Detect which cell encompasses the target text, then output its [x, y] center coordinate. 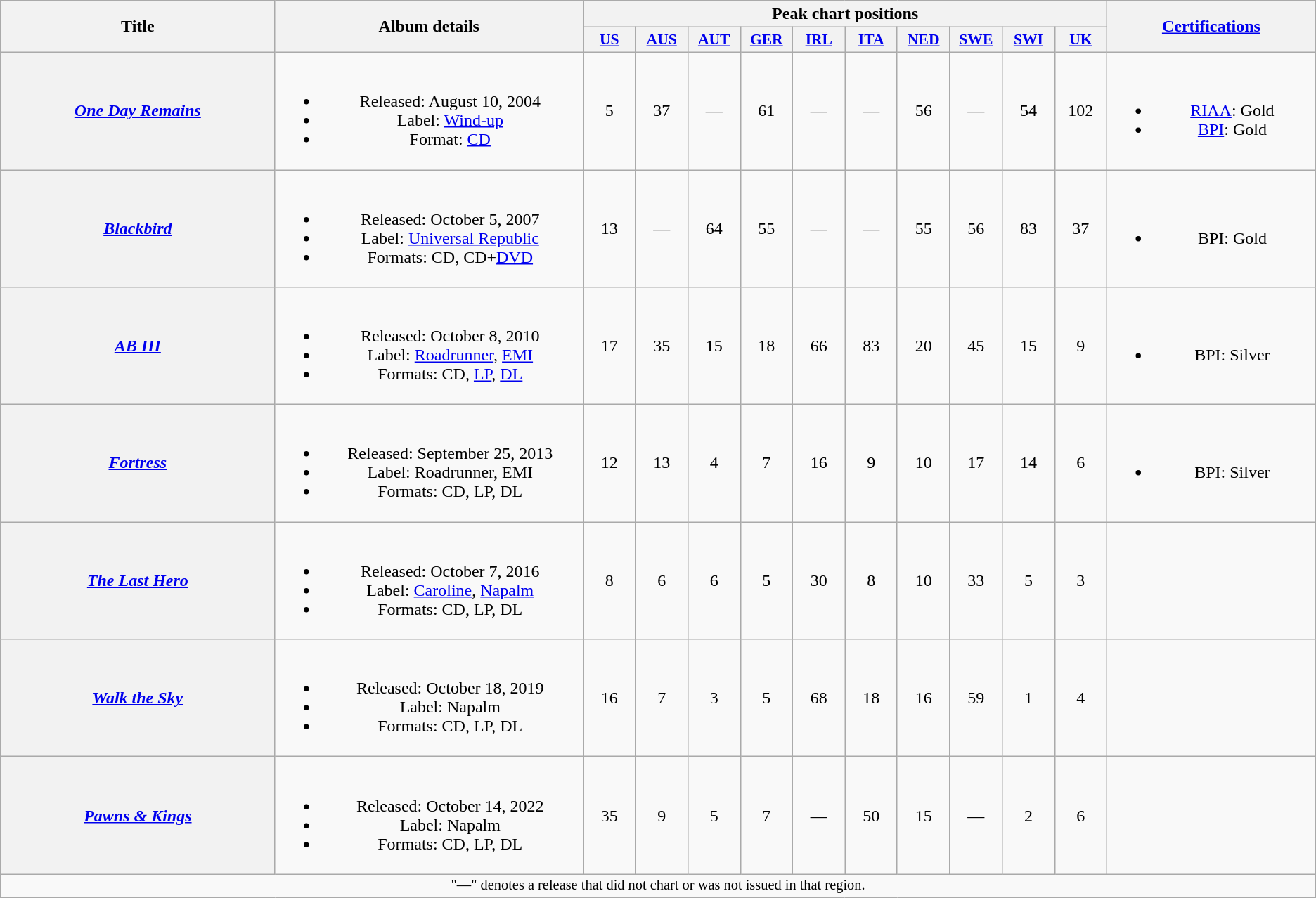
Released: October 14, 2022Label: NapalmFormats: CD, LP, DL [429, 815]
Released: September 25, 2013Label: Roadrunner, EMIFormats: CD, LP, DL [429, 464]
33 [976, 580]
102 [1080, 111]
30 [819, 580]
Released: August 10, 2004Label: Wind-upFormat: CD [429, 111]
59 [976, 698]
Fortress [138, 464]
BPI: Gold [1212, 229]
Title [138, 27]
66 [819, 346]
Released: October 7, 2016Label: Caroline, NapalmFormats: CD, LP, DL [429, 580]
Released: October 18, 2019Label: NapalmFormats: CD, LP, DL [429, 698]
1 [1029, 698]
Album details [429, 27]
68 [819, 698]
45 [976, 346]
ITA [871, 40]
IRL [819, 40]
50 [871, 815]
SWE [976, 40]
Peak chart positions [845, 14]
"—" denotes a release that did not chart or was not issued in that region. [658, 886]
64 [714, 229]
The Last Hero [138, 580]
SWI [1029, 40]
61 [766, 111]
12 [609, 464]
UK [1080, 40]
GER [766, 40]
Walk the Sky [138, 698]
RIAA: GoldBPI: Gold [1212, 111]
AUS [662, 40]
NED [924, 40]
Pawns & Kings [138, 815]
Blackbird [138, 229]
AUT [714, 40]
20 [924, 346]
Certifications [1212, 27]
14 [1029, 464]
Released: October 5, 2007Label: Universal RepublicFormats: CD, CD+DVD [429, 229]
AB III [138, 346]
54 [1029, 111]
US [609, 40]
2 [1029, 815]
One Day Remains [138, 111]
Released: October 8, 2010Label: Roadrunner, EMIFormats: CD, LP, DL [429, 346]
